Detect which cell encompasses the target text, then output its (X, Y) center coordinate. 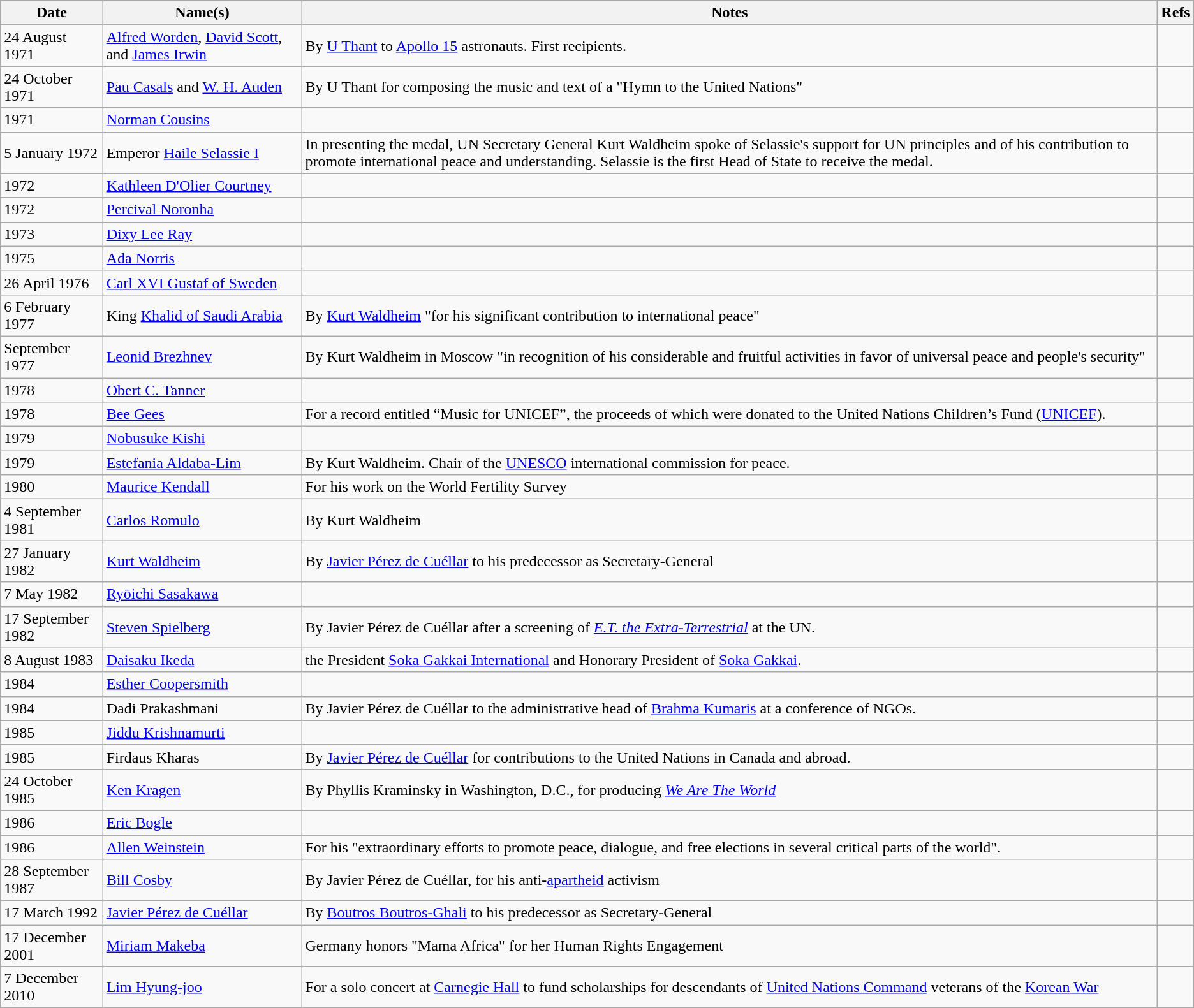
7 May 1982 (52, 594)
Bill Cosby (202, 880)
Lim Hyung-joo (202, 987)
Dixy Lee Ray (202, 234)
1973 (52, 234)
Carlos Romulo (202, 520)
Alfred Worden, David Scott, and James Irwin (202, 46)
By Javier Pérez de Cuéllar, for his anti-apartheid activism (730, 880)
17 September 1982 (52, 627)
Firdaus Kharas (202, 757)
Estefania Aldaba-Lim (202, 463)
28 September 1987 (52, 880)
Pau Casals and W. H. Auden (202, 87)
6 February 1977 (52, 315)
Steven Spielberg (202, 627)
Allen Weinstein (202, 847)
Miriam Makeba (202, 946)
Ada Norris (202, 258)
Date (52, 13)
5 January 1972 (52, 153)
Refs (1176, 13)
By Kurt Waldheim (730, 520)
1971 (52, 120)
By Kurt Waldheim "for his significant contribution to international peace" (730, 315)
For his work on the World Fertility Survey (730, 487)
26 April 1976 (52, 282)
Obert C. Tanner (202, 390)
By U Thant for composing the music and text of a "Hymn to the United Nations" (730, 87)
1975 (52, 258)
24 August 1971 (52, 46)
By U Thant to Apollo 15 astronauts. First recipients. (730, 46)
the President Soka Gakkai International and Honorary President of Soka Gakkai. (730, 660)
24 October 1985 (52, 789)
Esther Coopersmith (202, 684)
By Kurt Waldheim in Moscow "in recognition of his considerable and fruitful activities in favor of universal peace and people's security" (730, 357)
17 March 1992 (52, 913)
27 January 1982 (52, 561)
Emperor Haile Selassie I (202, 153)
Notes (730, 13)
Eric Bogle (202, 822)
Javier Pérez de Cuéllar (202, 913)
Bee Gees (202, 414)
7 December 2010 (52, 987)
Kathleen D'Olier Courtney (202, 186)
King Khalid of Saudi Arabia (202, 315)
Ryōichi Sasakawa (202, 594)
By Kurt Waldheim. Chair of the UNESCO international commission for peace. (730, 463)
17 December 2001 (52, 946)
Carl XVI Gustaf of Sweden (202, 282)
For a solo concert at Carnegie Hall to fund scholarships for descendants of United Nations Command veterans of the Korean War (730, 987)
24 October 1971 (52, 87)
Nobusuke Kishi (202, 439)
By Javier Pérez de Cuéllar to his predecessor as Secretary-General (730, 561)
Leonid Brezhnev (202, 357)
8 August 1983 (52, 660)
1980 (52, 487)
4 September 1981 (52, 520)
Jiddu Krishnamurti (202, 733)
By Javier Pérez de Cuéllar to the administrative head of Brahma Kumaris at a conference of NGOs. (730, 708)
Ken Kragen (202, 789)
September 1977 (52, 357)
Dadi Prakashmani (202, 708)
By Phyllis Kraminsky in Washington, D.C., for producing We Are The World (730, 789)
For his "extraordinary efforts to promote peace, dialogue, and free elections in several critical parts of the world". (730, 847)
By Javier Pérez de Cuéllar after a screening of E.T. the Extra-Terrestrial at the UN. (730, 627)
Norman Cousins (202, 120)
By Javier Pérez de Cuéllar for contributions to the United Nations in Canada and abroad. (730, 757)
Name(s) (202, 13)
Daisaku Ikeda (202, 660)
Percival Noronha (202, 210)
For a record entitled “Music for UNICEF”, the proceeds of which were donated to the United Nations Children’s Fund (UNICEF). (730, 414)
Maurice Kendall (202, 487)
Kurt Waldheim (202, 561)
By Boutros Boutros-Ghali to his predecessor as Secretary-General (730, 913)
Germany honors "Mama Africa" for her Human Rights Engagement (730, 946)
